Return (X, Y) of the center of cell containing provided text 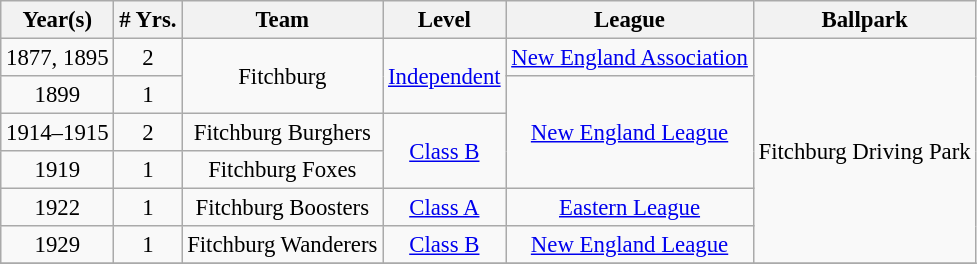
Year(s) (58, 20)
Ballpark (864, 20)
1914–1915 (58, 133)
Independent (444, 76)
Team (282, 20)
1877, 1895 (58, 58)
Fitchburg Foxes (282, 170)
Fitchburg Boosters (282, 208)
Class A (444, 208)
1919 (58, 170)
Eastern League (630, 208)
Level (444, 20)
# Yrs. (148, 20)
1922 (58, 208)
Fitchburg Wanderers (282, 245)
1929 (58, 245)
League (630, 20)
Fitchburg (282, 76)
Fitchburg Burghers (282, 133)
New England Association (630, 58)
1899 (58, 95)
